Locate the cell with the specified text and output its [X, Y] center coordinate. 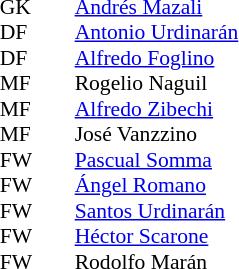
Alfredo Foglino [157, 58]
Pascual Somma [157, 160]
Héctor Scarone [157, 237]
Rogelio Naguil [157, 83]
Alfredo Zibechi [157, 109]
Santos Urdinarán [157, 211]
José Vanzzino [157, 135]
Ángel Romano [157, 185]
Antonio Urdinarán [157, 33]
